Locate the cell with the specified text and output its [X, Y] center coordinate. 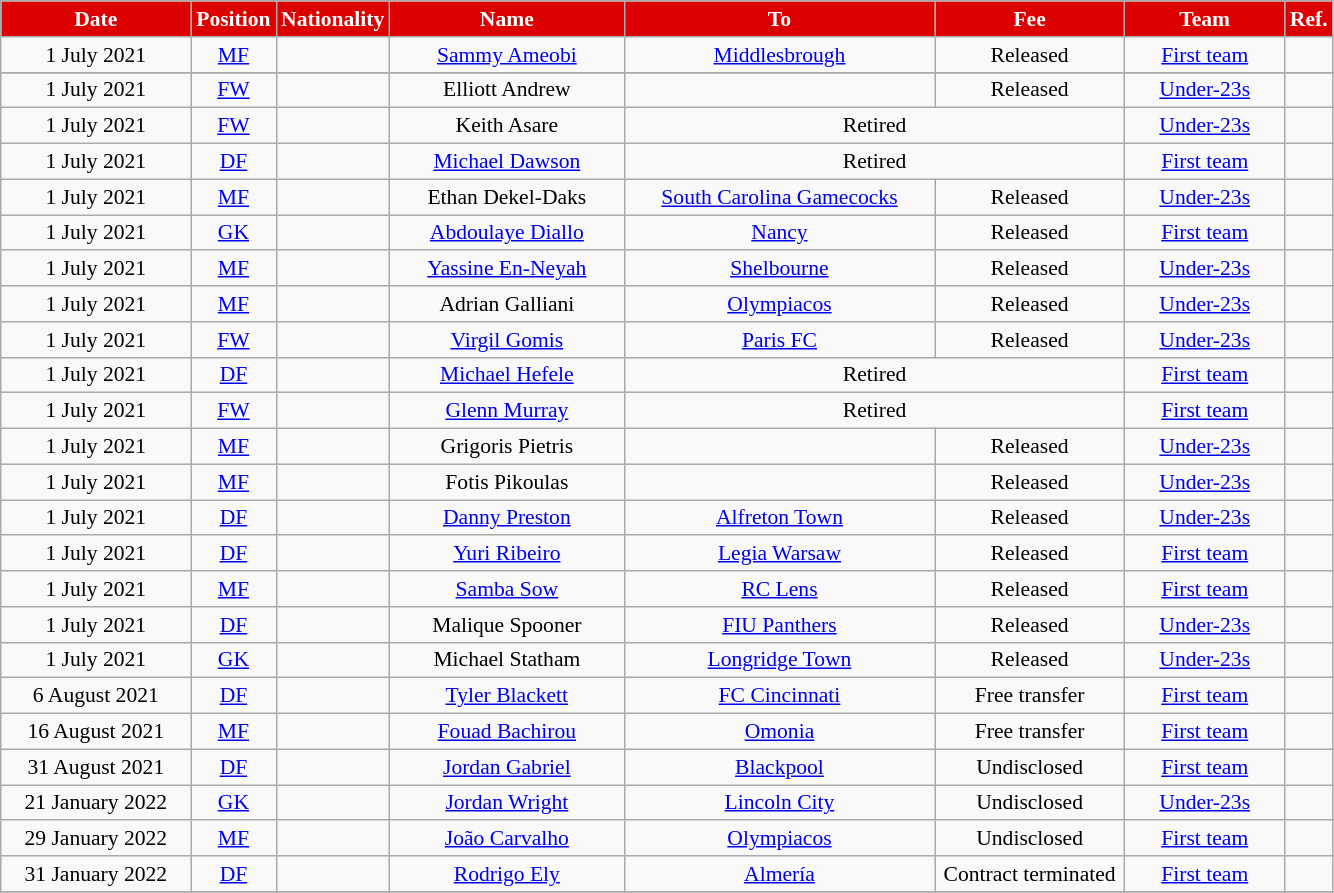
To [779, 19]
6 August 2021 [96, 696]
Jordan Gabriel [506, 767]
Almería [779, 874]
21 January 2022 [96, 803]
Michael Dawson [506, 162]
Fee [1030, 19]
Grigoris Pietris [506, 447]
16 August 2021 [96, 732]
Shelbourne [779, 269]
Elliott Andrew [506, 90]
31 August 2021 [96, 767]
Nancy [779, 233]
Sammy Ameobi [506, 55]
Rodrigo Ely [506, 874]
Date [96, 19]
South Carolina Gamecocks [779, 197]
29 January 2022 [96, 839]
Name [506, 19]
Danny Preston [506, 518]
Fotis Pikoulas [506, 482]
RC Lens [779, 589]
Michael Statham [506, 660]
FIU Panthers [779, 625]
Blackpool [779, 767]
Team [1205, 19]
Fouad Bachirou [506, 732]
Samba Sow [506, 589]
Malique Spooner [506, 625]
Michael Hefele [506, 375]
Abdoulaye Diallo [506, 233]
Lincoln City [779, 803]
Virgil Gomis [506, 340]
FC Cincinnati [779, 696]
Nationality [332, 19]
Contract terminated [1030, 874]
Yuri Ribeiro [506, 554]
Jordan Wright [506, 803]
João Carvalho [506, 839]
Keith Asare [506, 126]
Longridge Town [779, 660]
Paris FC [779, 340]
Yassine En-Neyah [506, 269]
Middlesbrough [779, 55]
Position [234, 19]
Ethan Dekel-Daks [506, 197]
Alfreton Town [779, 518]
Legia Warsaw [779, 554]
Ref. [1309, 19]
31 January 2022 [96, 874]
Omonia [779, 732]
Glenn Murray [506, 411]
Adrian Galliani [506, 304]
Tyler Blackett [506, 696]
